Detect which cell encompasses the target text, then output its [x, y] center coordinate. 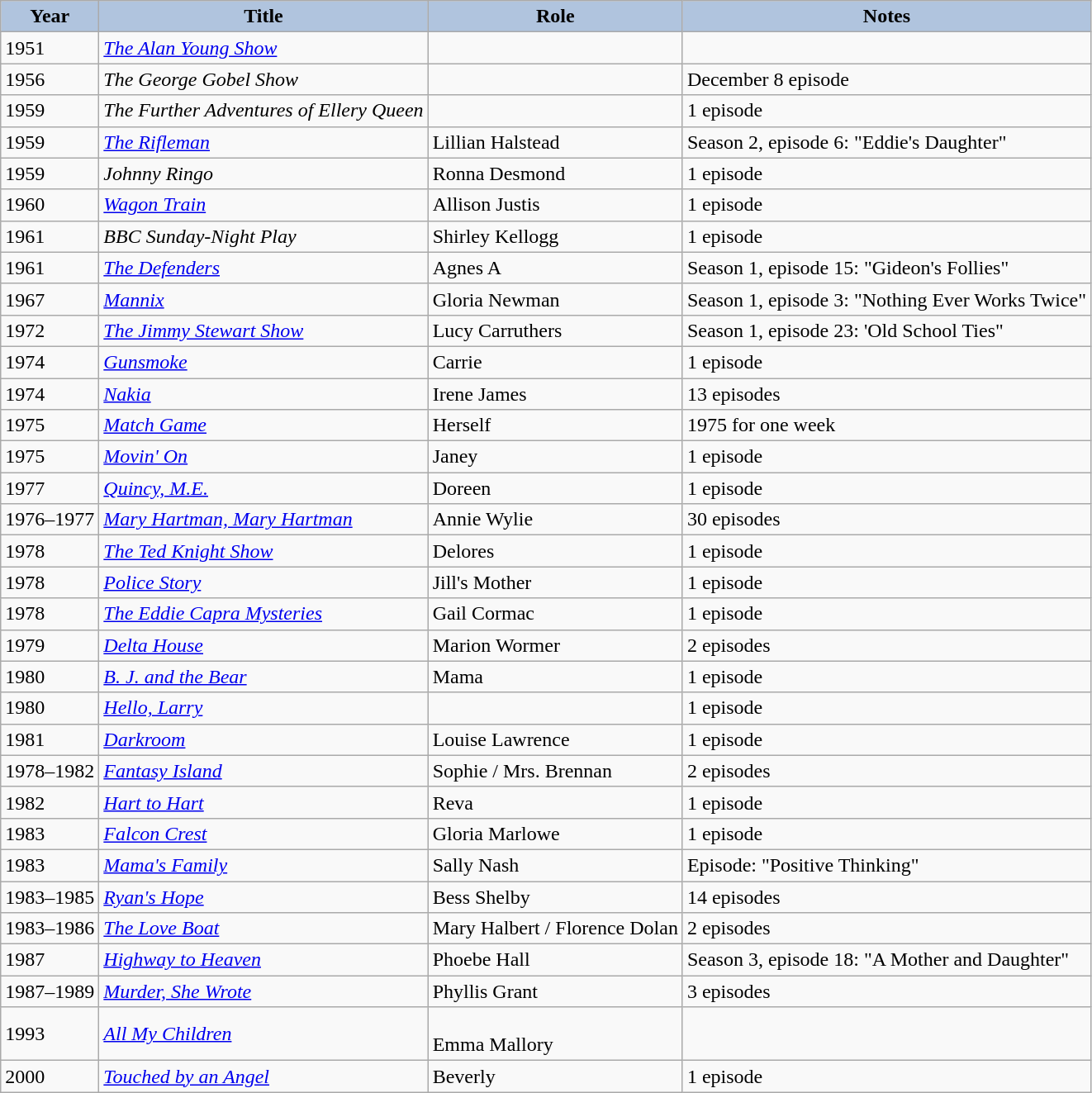
Season 1, episode 23: 'Old School Ties" [886, 330]
Quincy, M.E. [264, 488]
Murder, She Wrote [264, 991]
Hart to Hart [264, 802]
1978–1982 [50, 771]
3 episodes [886, 991]
The George Gobel Show [264, 79]
Delores [555, 551]
Phyllis Grant [555, 991]
The Rifleman [264, 142]
1979 [50, 645]
Darkroom [264, 739]
1983–1985 [50, 896]
Highway to Heaven [264, 960]
Sophie / Mrs. Brennan [555, 771]
1987–1989 [50, 991]
1972 [50, 330]
Johnny Ringo [264, 173]
Hello, Larry [264, 708]
Lucy Carruthers [555, 330]
Mannix [264, 299]
1956 [50, 79]
Herself [555, 425]
Shirley Kellogg [555, 236]
1967 [50, 299]
Fantasy Island [264, 771]
Touched by an Angel [264, 1076]
Delta House [264, 645]
December 8 episode [886, 79]
Marion Wormer [555, 645]
Mama [555, 677]
1960 [50, 205]
The Love Boat [264, 929]
Mary Hartman, Mary Hartman [264, 520]
1976–1977 [50, 520]
Allison Justis [555, 205]
Beverly [555, 1076]
Jill's Mother [555, 582]
1993 [50, 1034]
Ronna Desmond [555, 173]
Janey [555, 457]
Gloria Newman [555, 299]
Sally Nash [555, 865]
The Defenders [264, 268]
Louise Lawrence [555, 739]
1983–1986 [50, 929]
1975 for one week [886, 425]
Role [555, 17]
Mary Halbert / Florence Dolan [555, 929]
Annie Wylie [555, 520]
B. J. and the Bear [264, 677]
Carrie [555, 362]
Reva [555, 802]
The Alan Young Show [264, 48]
Gunsmoke [264, 362]
Year [50, 17]
All My Children [264, 1034]
13 episodes [886, 394]
Movin' On [264, 457]
1981 [50, 739]
Irene James [555, 394]
BBC Sunday-Night Play [264, 236]
Gloria Marlowe [555, 834]
Season 1, episode 3: "Nothing Ever Works Twice" [886, 299]
1977 [50, 488]
Lillian Halstead [555, 142]
Match Game [264, 425]
Ryan's Hope [264, 896]
Episode: "Positive Thinking" [886, 865]
The Ted Knight Show [264, 551]
Phoebe Hall [555, 960]
1987 [50, 960]
30 episodes [886, 520]
Doreen [555, 488]
Mama's Family [264, 865]
The Further Adventures of Ellery Queen [264, 111]
Season 3, episode 18: "A Mother and Daughter" [886, 960]
Season 1, episode 15: "Gideon's Follies" [886, 268]
Police Story [264, 582]
Notes [886, 17]
1982 [50, 802]
Title [264, 17]
Gail Cormac [555, 614]
2000 [50, 1076]
The Eddie Capra Mysteries [264, 614]
Agnes A [555, 268]
Season 2, episode 6: "Eddie's Daughter" [886, 142]
The Jimmy Stewart Show [264, 330]
1951 [50, 48]
Nakia [264, 394]
Bess Shelby [555, 896]
Falcon Crest [264, 834]
14 episodes [886, 896]
Wagon Train [264, 205]
Emma Mallory [555, 1034]
